Locate the cell with the specified text and output its (x, y) center coordinate. 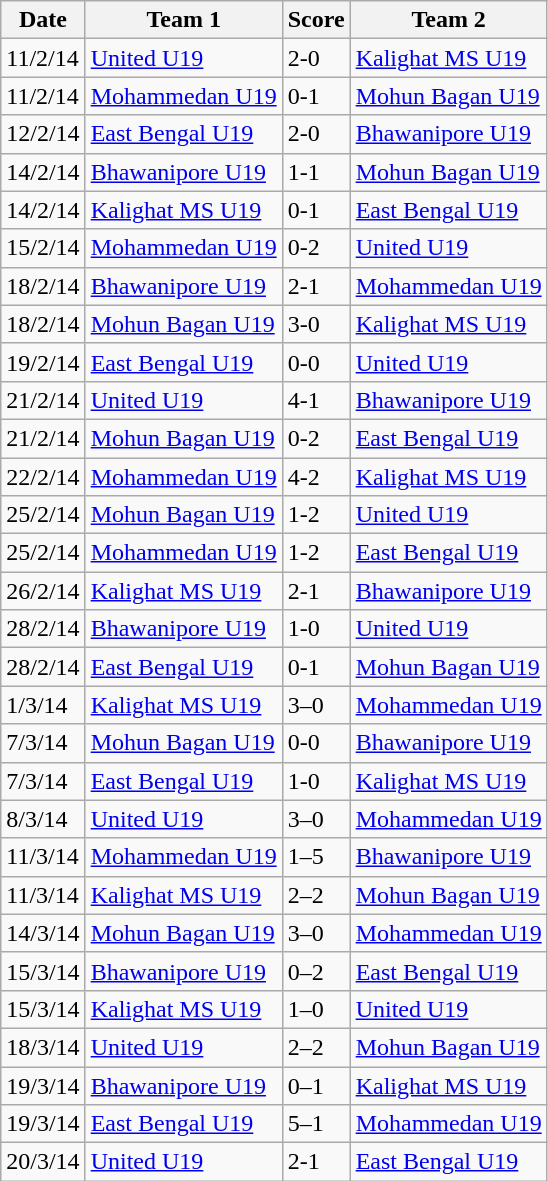
1–5 (316, 857)
1-1 (316, 172)
Team 2 (448, 20)
1/3/14 (43, 705)
22/2/14 (43, 477)
18/3/14 (43, 1047)
4-2 (316, 477)
20/3/14 (43, 1162)
1–0 (316, 1009)
14/3/14 (43, 933)
26/2/14 (43, 591)
Score (316, 20)
0–1 (316, 1085)
5–1 (316, 1124)
0–2 (316, 971)
12/2/14 (43, 134)
3-0 (316, 324)
4-1 (316, 400)
Team 1 (184, 20)
19/2/14 (43, 362)
8/3/14 (43, 819)
Date (43, 20)
15/2/14 (43, 248)
